Return (x, y) of the center of cell containing provided text 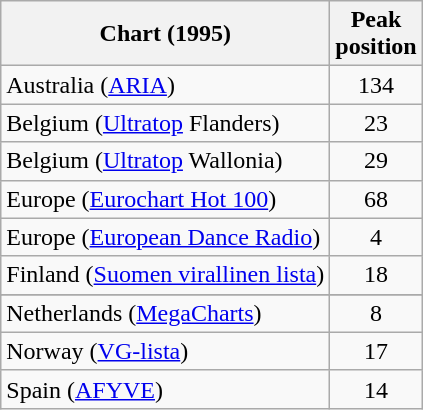
4 (376, 237)
23 (376, 123)
Finland (Suomen virallinen lista) (166, 275)
17 (376, 351)
Chart (1995) (166, 34)
Australia (ARIA) (166, 85)
134 (376, 85)
Netherlands (MegaCharts) (166, 313)
Europe (European Dance Radio) (166, 237)
Belgium (Ultratop Flanders) (166, 123)
Norway (VG-lista) (166, 351)
14 (376, 389)
29 (376, 161)
Peakposition (376, 34)
Belgium (Ultratop Wallonia) (166, 161)
18 (376, 275)
Spain (AFYVE) (166, 389)
8 (376, 313)
68 (376, 199)
Europe (Eurochart Hot 100) (166, 199)
